Return the [X, Y] coordinate for the center point of the cell that contains the specified text.  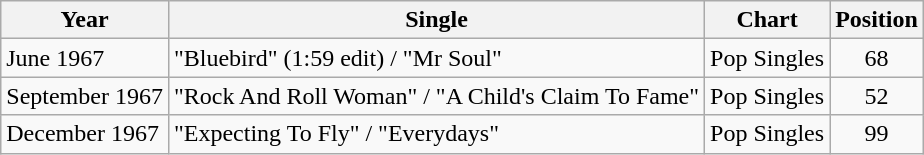
September 1967 [85, 96]
99 [877, 134]
68 [877, 58]
Position [877, 20]
"Rock And Roll Woman" / "A Child's Claim To Fame" [436, 96]
"Expecting To Fly" / "Everydays" [436, 134]
Year [85, 20]
June 1967 [85, 58]
52 [877, 96]
Chart [768, 20]
Single [436, 20]
December 1967 [85, 134]
"Bluebird" (1:59 edit) / "Mr Soul" [436, 58]
